Determine the (X, Y) coordinate at the center of the cell enclosing the given text.  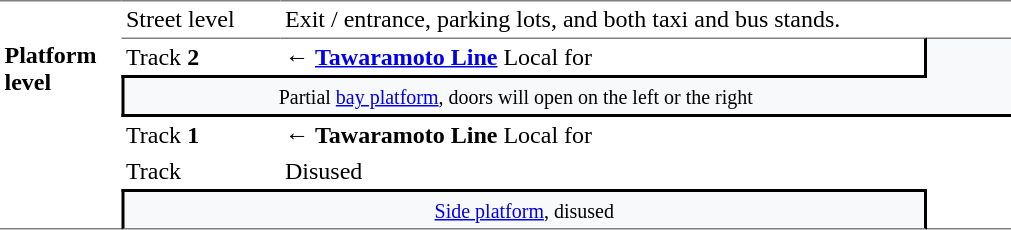
Track 2 (202, 57)
Track 1 (202, 135)
Partial bay platform, doors will open on the left or the right (525, 96)
Disused (603, 171)
Exit / entrance, parking lots, and both taxi and bus stands. (603, 19)
Platform level (61, 134)
Track (202, 171)
Side platform, disused (525, 209)
Street level (202, 19)
